Output the [X, Y] coordinate of the center of the cell containing the given text.  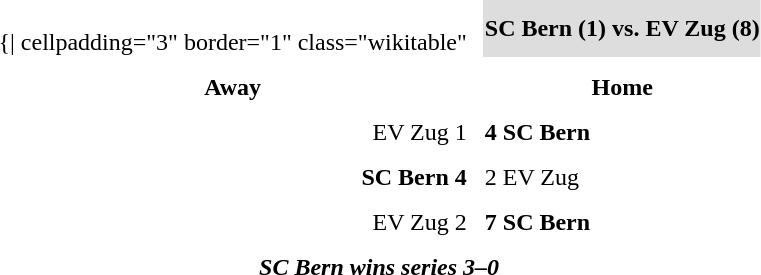
2 EV Zug [622, 177]
7 SC Bern [622, 222]
Home [622, 87]
4 SC Bern [622, 132]
SC Bern (1) vs. EV Zug (8) [622, 28]
